Locate the cell with the specified text and output its (x, y) center coordinate. 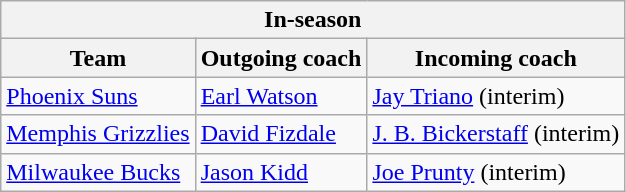
In-season (313, 20)
Joe Prunty (interim) (496, 172)
J. B. Bickerstaff (interim) (496, 134)
Incoming coach (496, 58)
Jay Triano (interim) (496, 96)
Memphis Grizzlies (98, 134)
David Fizdale (281, 134)
Outgoing coach (281, 58)
Milwaukee Bucks (98, 172)
Jason Kidd (281, 172)
Team (98, 58)
Phoenix Suns (98, 96)
Earl Watson (281, 96)
